Locate the cell with the specified text and output its (X, Y) center coordinate. 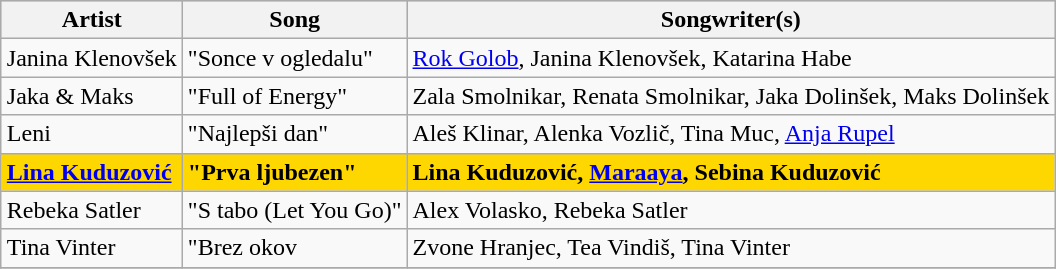
"Najlepši dan" (294, 134)
Songwriter(s) (731, 20)
Artist (92, 20)
Zala Smolnikar, Renata Smolnikar, Jaka Dolinšek, Maks Dolinšek (731, 96)
"Prva ljubezen" (294, 172)
Rok Golob, Janina Klenovšek, Katarina Habe (731, 58)
"S tabo (Let You Go)" (294, 210)
Tina Vinter (92, 248)
"Brez okov (294, 248)
Aleš Klinar, Alenka Vozlič, Tina Muc, Anja Rupel (731, 134)
Janina Klenovšek (92, 58)
Zvone Hranjec, Tea Vindiš, Tina Vinter (731, 248)
Jaka & Maks (92, 96)
Rebeka Satler (92, 210)
"Sonce v ogledalu" (294, 58)
Lina Kuduzović, Maraaya, Sebina Kuduzović (731, 172)
Alex Volasko, Rebeka Satler (731, 210)
Lina Kuduzović (92, 172)
Song (294, 20)
"Full of Energy" (294, 96)
Leni (92, 134)
